Output the [x, y] coordinate of the center of the cell containing the given text.  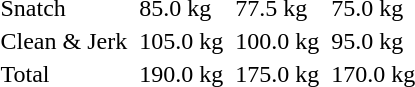
100.0 kg [278, 41]
105.0 kg [182, 41]
